Provide the [X, Y] coordinate of the cell's center where the given text is located.  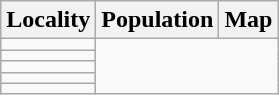
Population [158, 20]
Map [248, 20]
Locality [48, 20]
